Locate the cell with the specified text and output its (x, y) center coordinate. 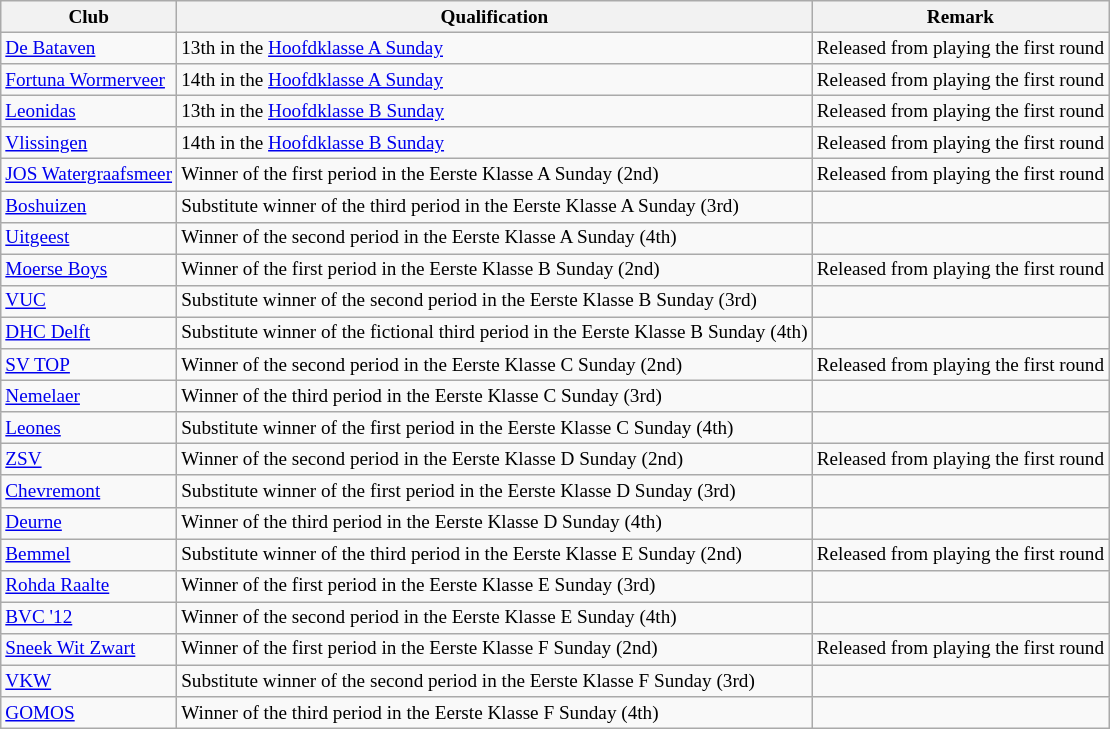
Leones (89, 428)
Chevremont (89, 491)
Winner of the third period in the Eerste Klasse C Sunday (3rd) (495, 396)
Winner of the first period in the Eerste Klasse A Sunday (2nd) (495, 175)
Winner of the first period in the Eerste Klasse E Sunday (3rd) (495, 586)
Club (89, 17)
14th in the Hoofdklasse B Sunday (495, 143)
Substitute winner of the third period in the Eerste Klasse A Sunday (3rd) (495, 206)
Winner of the second period in the Eerste Klasse D Sunday (2nd) (495, 460)
13th in the Hoofdklasse A Sunday (495, 48)
Deurne (89, 523)
Substitute winner of the second period in the Eerste Klasse F Sunday (3rd) (495, 681)
SV TOP (89, 365)
JOS Watergraafsmeer (89, 175)
Winner of the first period in the Eerste Klasse B Sunday (2nd) (495, 270)
13th in the Hoofdklasse B Sunday (495, 111)
Substitute winner of the first period in the Eerste Klasse C Sunday (4th) (495, 428)
Substitute winner of the first period in the Eerste Klasse D Sunday (3rd) (495, 491)
Leonidas (89, 111)
VUC (89, 301)
ZSV (89, 460)
De Bataven (89, 48)
Remark (960, 17)
Moerse Boys (89, 270)
Substitute winner of the fictional third period in the Eerste Klasse B Sunday (4th) (495, 333)
Nemelaer (89, 396)
Winner of the second period in the Eerste Klasse E Sunday (4th) (495, 618)
Winner of the first period in the Eerste Klasse F Sunday (2nd) (495, 649)
Fortuna Wormerveer (89, 80)
DHC Delft (89, 333)
Uitgeest (89, 238)
Winner of the second period in the Eerste Klasse A Sunday (4th) (495, 238)
Winner of the third period in the Eerste Klasse F Sunday (4th) (495, 713)
GOMOS (89, 713)
Winner of the second period in the Eerste Klasse C Sunday (2nd) (495, 365)
Winner of the third period in the Eerste Klasse D Sunday (4th) (495, 523)
Rohda Raalte (89, 586)
VKW (89, 681)
Sneek Wit Zwart (89, 649)
Vlissingen (89, 143)
BVC '12 (89, 618)
Bemmel (89, 554)
Substitute winner of the second period in the Eerste Klasse B Sunday (3rd) (495, 301)
Substitute winner of the third period in the Eerste Klasse E Sunday (2nd) (495, 554)
14th in the Hoofdklasse A Sunday (495, 80)
Qualification (495, 17)
Boshuizen (89, 206)
